From the cell containing the given text, extract its center point as [X, Y] coordinate. 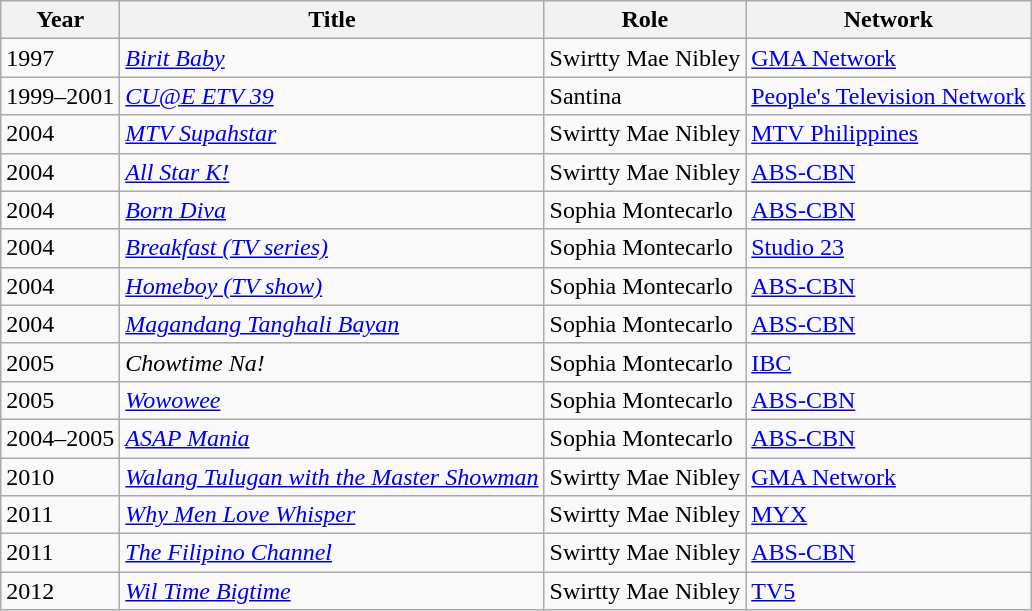
People's Television Network [888, 96]
MTV Supahstar [332, 134]
2012 [60, 591]
The Filipino Channel [332, 553]
Breakfast (TV series) [332, 248]
TV5 [888, 591]
Born Diva [332, 210]
Santina [645, 96]
2010 [60, 477]
CU@E ETV 39 [332, 96]
ASAP Mania [332, 438]
Magandang Tanghali Bayan [332, 324]
2004–2005 [60, 438]
Homeboy (TV show) [332, 286]
IBC [888, 362]
Wowowee [332, 400]
Studio 23 [888, 248]
Why Men Love Whisper [332, 515]
MYX [888, 515]
Title [332, 20]
Chowtime Na! [332, 362]
All Star K! [332, 172]
Wil Time Bigtime [332, 591]
1997 [60, 58]
Birit Baby [332, 58]
MTV Philippines [888, 134]
Role [645, 20]
Network [888, 20]
1999–2001 [60, 96]
Walang Tulugan with the Master Showman [332, 477]
Year [60, 20]
